From the cell containing the given text, extract its center point as (x, y) coordinate. 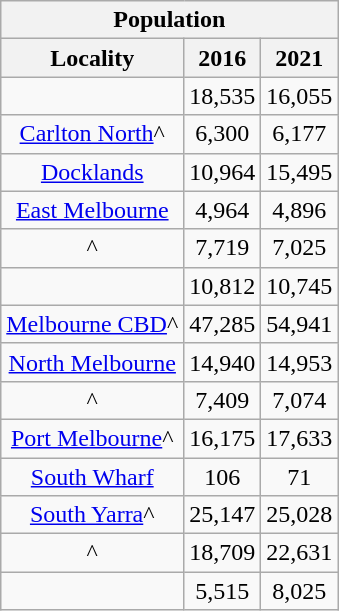
25,147 (222, 515)
South Yarra^ (92, 515)
25,028 (300, 515)
2021 (300, 58)
North Melbourne (92, 362)
Population (170, 20)
7,719 (222, 248)
4,964 (222, 210)
4,896 (300, 210)
71 (300, 477)
South Wharf (92, 477)
16,175 (222, 438)
47,285 (222, 324)
14,940 (222, 362)
14,953 (300, 362)
8,025 (300, 591)
Docklands (92, 172)
10,964 (222, 172)
Carlton North^ (92, 134)
Melbourne CBD^ (92, 324)
5,515 (222, 591)
7,074 (300, 400)
Port Melbourne^ (92, 438)
16,055 (300, 96)
2016 (222, 58)
10,745 (300, 286)
Locality (92, 58)
106 (222, 477)
7,025 (300, 248)
17,633 (300, 438)
18,535 (222, 96)
6,177 (300, 134)
East Melbourne (92, 210)
6,300 (222, 134)
54,941 (300, 324)
15,495 (300, 172)
10,812 (222, 286)
7,409 (222, 400)
22,631 (300, 553)
18,709 (222, 553)
